Detect which cell encompasses the target text, then output its [X, Y] center coordinate. 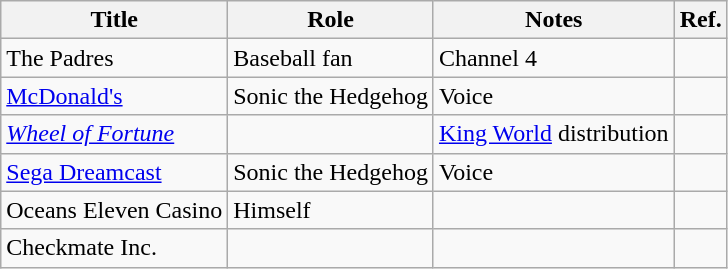
McDonald's [114, 96]
Notes [554, 20]
Title [114, 20]
Oceans Eleven Casino [114, 210]
Role [331, 20]
King World distribution [554, 134]
The Padres [114, 58]
Himself [331, 210]
Checkmate Inc. [114, 248]
Sega Dreamcast [114, 172]
Baseball fan [331, 58]
Channel 4 [554, 58]
Wheel of Fortune [114, 134]
Ref. [700, 20]
